Pinpoint the cell where the given text exists, returning its [X, Y] midpoint coordinate. 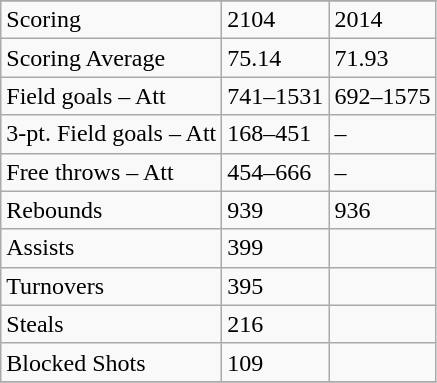
454–666 [276, 172]
Free throws – Att [112, 172]
Rebounds [112, 210]
741–1531 [276, 96]
Scoring [112, 20]
2104 [276, 20]
Assists [112, 248]
692–1575 [382, 96]
109 [276, 362]
395 [276, 286]
936 [382, 210]
71.93 [382, 58]
Turnovers [112, 286]
399 [276, 248]
168–451 [276, 134]
939 [276, 210]
Steals [112, 324]
Blocked Shots [112, 362]
2014 [382, 20]
75.14 [276, 58]
3-pt. Field goals – Att [112, 134]
Field goals – Att [112, 96]
Scoring Average [112, 58]
216 [276, 324]
